Extract the (x, y) coordinate from the center of the cell holding the provided text.  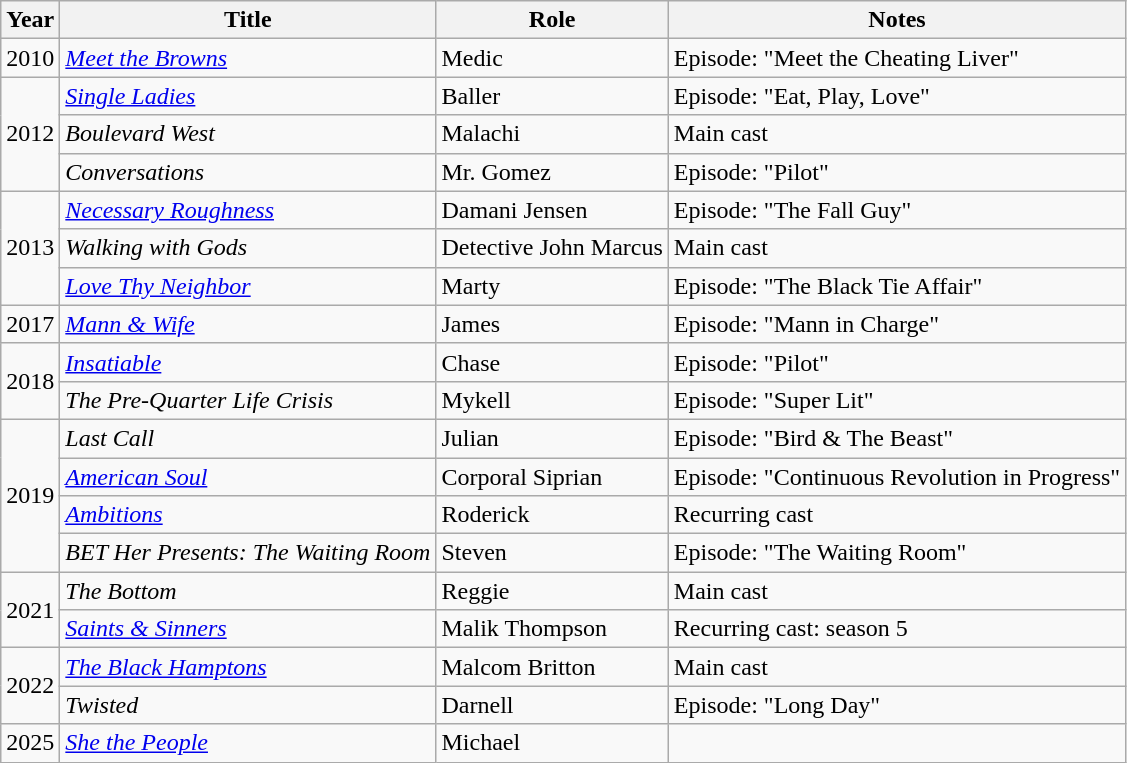
BET Her Presents: The Waiting Room (248, 553)
The Bottom (248, 591)
Baller (552, 96)
Conversations (248, 172)
Steven (552, 553)
2021 (30, 610)
2010 (30, 58)
Episode: "Long Day" (896, 705)
She the People (248, 743)
Episode: "The Waiting Room" (896, 553)
2017 (30, 324)
Meet the Browns (248, 58)
Necessary Roughness (248, 210)
Medic (552, 58)
Episode: "Eat, Play, Love" (896, 96)
Role (552, 20)
2022 (30, 686)
Mann & Wife (248, 324)
Darnell (552, 705)
Chase (552, 362)
Mr. Gomez (552, 172)
Episode: "Super Lit" (896, 400)
Malcom Britton (552, 667)
Boulevard West (248, 134)
Episode: "The Fall Guy" (896, 210)
Malik Thompson (552, 629)
Recurring cast (896, 515)
Last Call (248, 438)
The Black Hamptons (248, 667)
Julian (552, 438)
Episode: "Continuous Revolution in Progress" (896, 477)
Year (30, 20)
Recurring cast: season 5 (896, 629)
Reggie (552, 591)
American Soul (248, 477)
Single Ladies (248, 96)
Notes (896, 20)
Ambitions (248, 515)
2025 (30, 743)
Malachi (552, 134)
Mykell (552, 400)
Episode: "Mann in Charge" (896, 324)
Insatiable (248, 362)
Episode: "Meet the Cheating Liver" (896, 58)
James (552, 324)
Damani Jensen (552, 210)
Love Thy Neighbor (248, 286)
2018 (30, 381)
Twisted (248, 705)
2019 (30, 495)
Episode: "Bird & The Beast" (896, 438)
Roderick (552, 515)
Corporal Siprian (552, 477)
Detective John Marcus (552, 248)
2012 (30, 134)
The Pre-Quarter Life Crisis (248, 400)
Walking with Gods (248, 248)
Marty (552, 286)
Michael (552, 743)
Episode: "The Black Tie Affair" (896, 286)
2013 (30, 248)
Title (248, 20)
Saints & Sinners (248, 629)
